Provide the [x, y] coordinate of the cell's center where the given text is located.  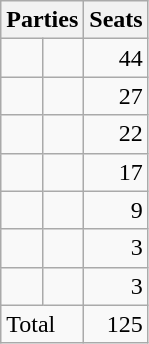
17 [116, 172]
Total [42, 324]
9 [116, 210]
Parties [42, 20]
22 [116, 134]
44 [116, 58]
27 [116, 96]
125 [116, 324]
Seats [116, 20]
